From the cell containing the given text, extract its center point as (X, Y) coordinate. 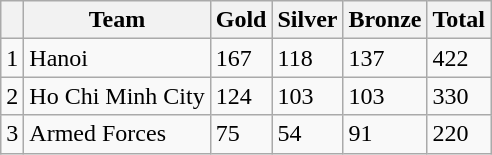
137 (385, 58)
91 (385, 134)
1 (12, 58)
167 (241, 58)
Ho Chi Minh City (117, 96)
124 (241, 96)
Silver (308, 20)
2 (12, 96)
Armed Forces (117, 134)
220 (459, 134)
118 (308, 58)
3 (12, 134)
Gold (241, 20)
54 (308, 134)
Total (459, 20)
422 (459, 58)
Team (117, 20)
75 (241, 134)
330 (459, 96)
Hanoi (117, 58)
Bronze (385, 20)
